Find where the given text appears and provide that cell's center as [X, Y] coordinate. 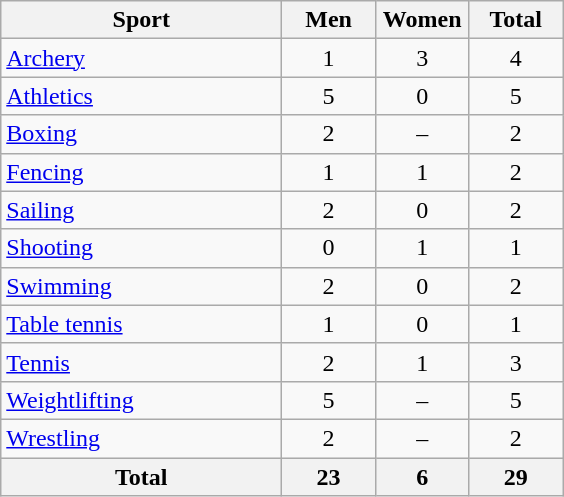
4 [516, 58]
Athletics [142, 96]
Boxing [142, 134]
29 [516, 477]
6 [422, 477]
Shooting [142, 248]
23 [329, 477]
Weightlifting [142, 400]
Women [422, 20]
Fencing [142, 172]
Tennis [142, 362]
Swimming [142, 286]
Sport [142, 20]
Men [329, 20]
Table tennis [142, 324]
Archery [142, 58]
Wrestling [142, 438]
Sailing [142, 210]
